Determine the [X, Y] coordinate at the center of the cell enclosing the given text.  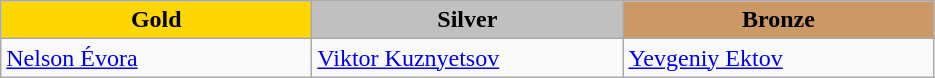
Bronze [778, 20]
Yevgeniy Ektov [778, 58]
Viktor Kuznyetsov [468, 58]
Silver [468, 20]
Nelson Évora [156, 58]
Gold [156, 20]
